Determine the (x, y) coordinate at the center of the cell enclosing the given text.  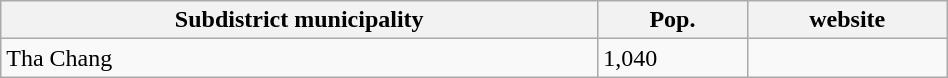
Subdistrict municipality (300, 20)
website (847, 20)
Tha Chang (300, 58)
1,040 (673, 58)
Pop. (673, 20)
